Return the (X, Y) coordinate for the center point of the cell that contains the specified text.  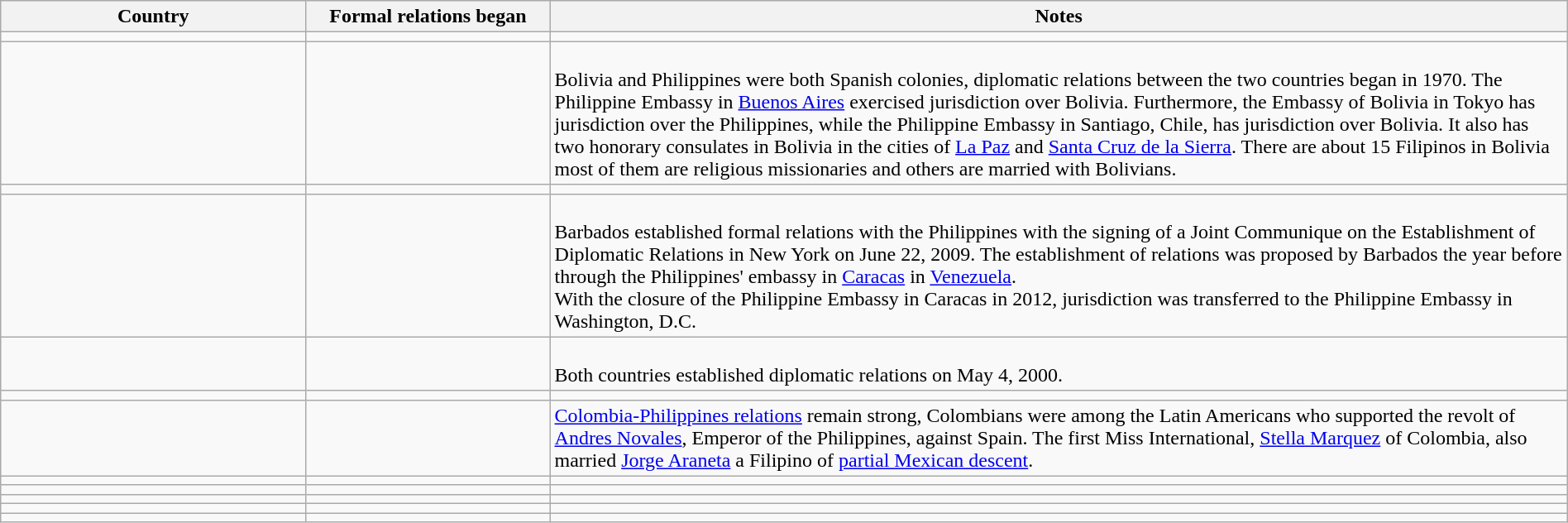
Country (154, 17)
Both countries established diplomatic relations on May 4, 2000. (1059, 364)
Formal relations began (428, 17)
Notes (1059, 17)
